Capture the cell that displays the provided text and extract its [x, y] central coordinate. 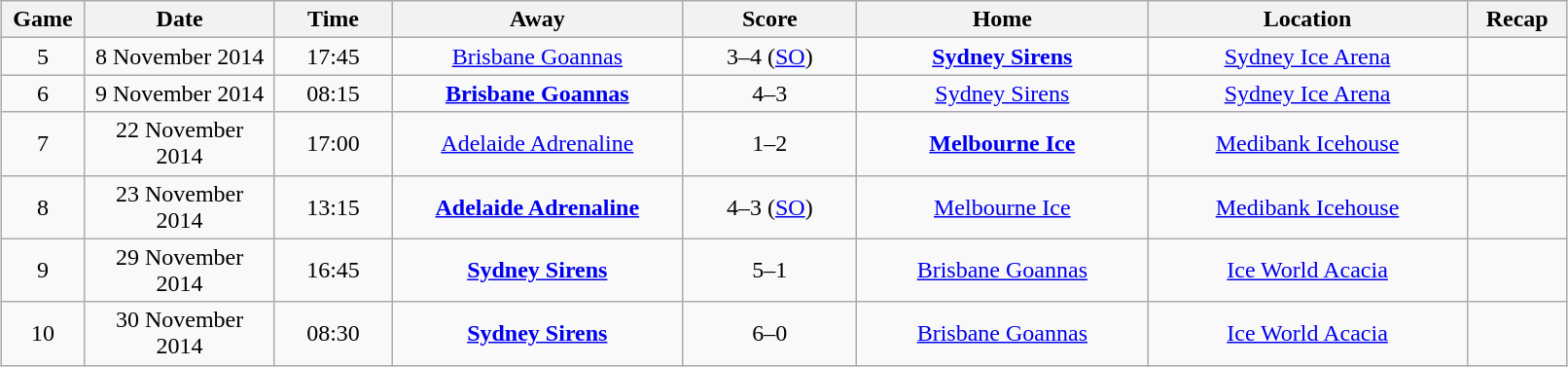
1–2 [770, 144]
Game [43, 19]
16:45 [333, 271]
13:15 [333, 206]
Time [333, 19]
4–3 [770, 93]
Location [1307, 19]
08:15 [333, 93]
Away [537, 19]
6–0 [770, 333]
Score [770, 19]
Date [179, 19]
9 [43, 271]
08:30 [333, 333]
17:45 [333, 56]
8 [43, 206]
5–1 [770, 271]
Recap [1517, 19]
4–3 (SO) [770, 206]
29 November 2014 [179, 271]
3–4 (SO) [770, 56]
5 [43, 56]
6 [43, 93]
8 November 2014 [179, 56]
Home [1002, 19]
10 [43, 333]
30 November 2014 [179, 333]
23 November 2014 [179, 206]
7 [43, 144]
9 November 2014 [179, 93]
22 November 2014 [179, 144]
17:00 [333, 144]
